Return the [X, Y] coordinate for the center point of the cell that contains the specified text.  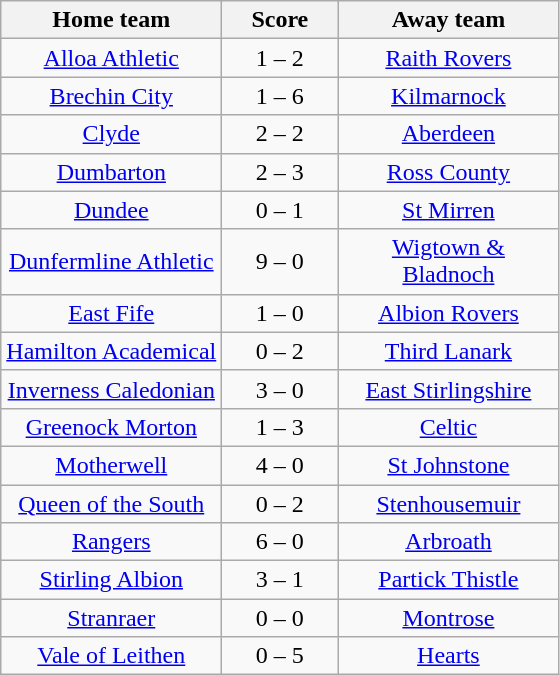
Dunfermline Athletic [112, 262]
Wigtown & Bladnoch [448, 262]
9 – 0 [280, 262]
Stenhousemuir [448, 503]
Ross County [448, 172]
1 – 3 [280, 427]
East Fife [112, 313]
Vale of Leithen [112, 656]
1 – 6 [280, 96]
Clyde [112, 134]
Arbroath [448, 542]
4 – 0 [280, 465]
Greenock Morton [112, 427]
Queen of the South [112, 503]
Kilmarnock [448, 96]
Alloa Athletic [112, 58]
Rangers [112, 542]
St Mirren [448, 210]
Motherwell [112, 465]
Raith Rovers [448, 58]
Brechin City [112, 96]
Home team [112, 20]
0 – 1 [280, 210]
Third Lanark [448, 351]
Partick Thistle [448, 580]
1 – 0 [280, 313]
Inverness Caledonian [112, 389]
1 – 2 [280, 58]
Aberdeen [448, 134]
2 – 2 [280, 134]
Stranraer [112, 618]
Montrose [448, 618]
2 – 3 [280, 172]
Hamilton Academical [112, 351]
3 – 0 [280, 389]
Away team [448, 20]
Hearts [448, 656]
6 – 0 [280, 542]
3 – 1 [280, 580]
0 – 5 [280, 656]
St Johnstone [448, 465]
Celtic [448, 427]
0 – 0 [280, 618]
East Stirlingshire [448, 389]
Dumbarton [112, 172]
Stirling Albion [112, 580]
Albion Rovers [448, 313]
Score [280, 20]
Dundee [112, 210]
